Provide the [X, Y] coordinate of the cell's center where the given text is located.  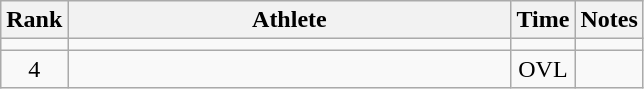
Athlete [290, 20]
4 [34, 69]
Rank [34, 20]
OVL [543, 69]
Time [543, 20]
Notes [609, 20]
